Locate the cell with the specified text and output its [x, y] center coordinate. 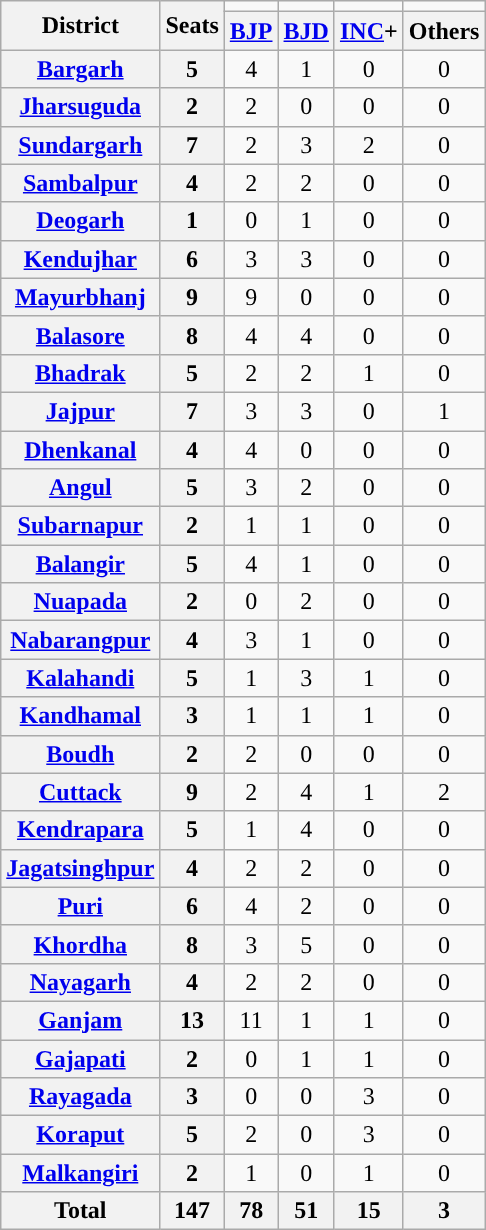
Bhadrak [80, 373]
Kendrapara [80, 830]
Nuapada [80, 602]
Mayurbhanj [80, 297]
Koraput [80, 1135]
Puri [80, 906]
Khordha [80, 944]
Nayagarh [80, 982]
Balasore [80, 335]
Subarnapur [80, 526]
Malkangiri [80, 1173]
Deogarh [80, 221]
Jajpur [80, 411]
BJD [306, 31]
Kalahandi [80, 678]
Nabarangpur [80, 640]
Kendujhar [80, 259]
13 [192, 1020]
78 [251, 1211]
Kandhamal [80, 716]
Gajapati [80, 1059]
Seats [192, 26]
Others [444, 31]
Angul [80, 488]
Bargarh [80, 69]
Boudh [80, 754]
Balangir [80, 564]
INC+ [368, 31]
BJP [251, 31]
51 [306, 1211]
11 [251, 1020]
Jharsuguda [80, 107]
Total [80, 1211]
Dhenkanal [80, 449]
District [80, 26]
Sambalpur [80, 183]
Jagatsinghpur [80, 868]
Rayagada [80, 1097]
147 [192, 1211]
Sundargarh [80, 145]
Cuttack [80, 792]
Ganjam [80, 1020]
15 [368, 1211]
